Return the (x, y) coordinate for the center point of the cell that contains the specified text.  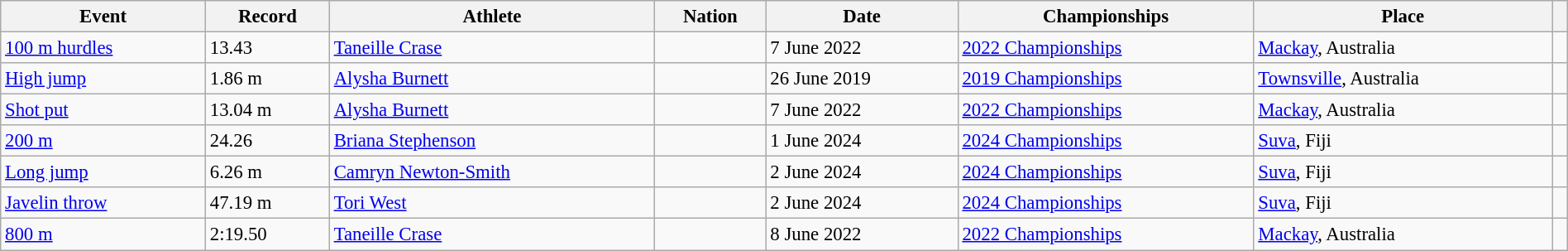
Event (103, 17)
24.26 (267, 141)
High jump (103, 79)
Championships (1106, 17)
200 m (103, 141)
26 June 2019 (862, 79)
Nation (710, 17)
13.43 (267, 48)
Long jump (103, 172)
1.86 m (267, 79)
Date (862, 17)
1 June 2024 (862, 141)
Place (1403, 17)
Athlete (491, 17)
Record (267, 17)
Tori West (491, 203)
Townsville, Australia (1403, 79)
Camryn Newton-Smith (491, 172)
2:19.50 (267, 234)
6.26 m (267, 172)
Shot put (103, 110)
8 June 2022 (862, 234)
47.19 m (267, 203)
Javelin throw (103, 203)
800 m (103, 234)
Briana Stephenson (491, 141)
13.04 m (267, 110)
2019 Championships (1106, 79)
100 m hurdles (103, 48)
